Pinpoint the cell where the given text exists, returning its [X, Y] midpoint coordinate. 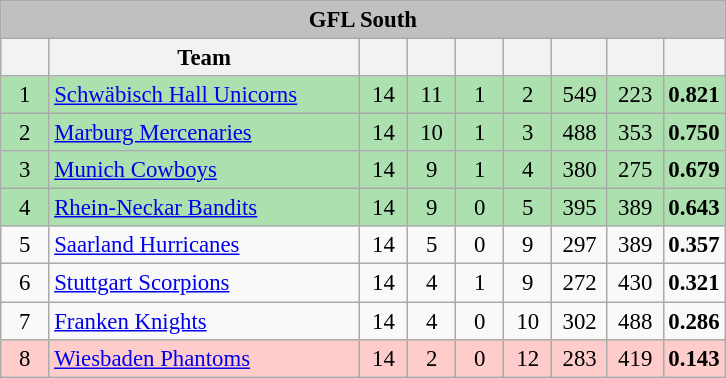
0.143 [694, 358]
11 [432, 95]
Stuttgart Scorpions [204, 283]
Rhein-Neckar Bandits [204, 208]
297 [580, 245]
0.357 [694, 245]
Schwäbisch Hall Unicorns [204, 95]
0.643 [694, 208]
395 [580, 208]
Saarland Hurricanes [204, 245]
0.821 [694, 95]
7 [25, 321]
8 [25, 358]
275 [635, 170]
Franken Knights [204, 321]
380 [580, 170]
272 [580, 283]
6 [25, 283]
223 [635, 95]
Team [204, 58]
353 [635, 133]
302 [580, 321]
0.750 [694, 133]
Munich Cowboys [204, 170]
419 [635, 358]
Wiesbaden Phantoms [204, 358]
0.286 [694, 321]
549 [580, 95]
12 [528, 358]
Marburg Mercenaries [204, 133]
0.679 [694, 170]
430 [635, 283]
0.321 [694, 283]
283 [580, 358]
GFL South [363, 20]
